Locate the cell with the specified text and output its (X, Y) center coordinate. 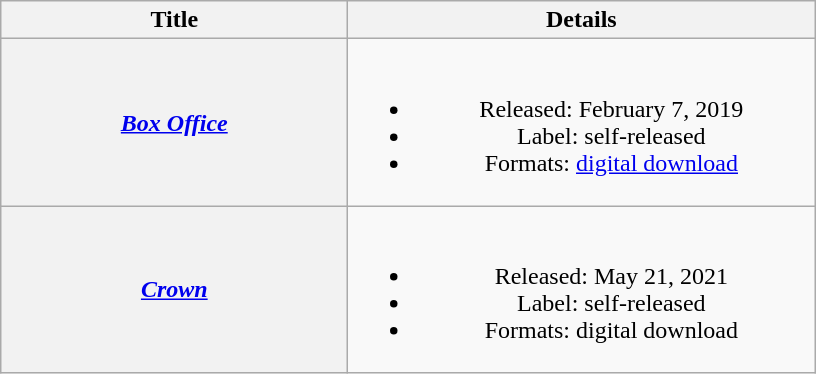
Released: February 7, 2019Label: self-releasedFormats: digital download (582, 122)
Box Office (174, 122)
Released: May 21, 2021Label: self-releasedFormats: digital download (582, 290)
Crown (174, 290)
Details (582, 20)
Title (174, 20)
